Detect which cell encompasses the target text, then output its [X, Y] center coordinate. 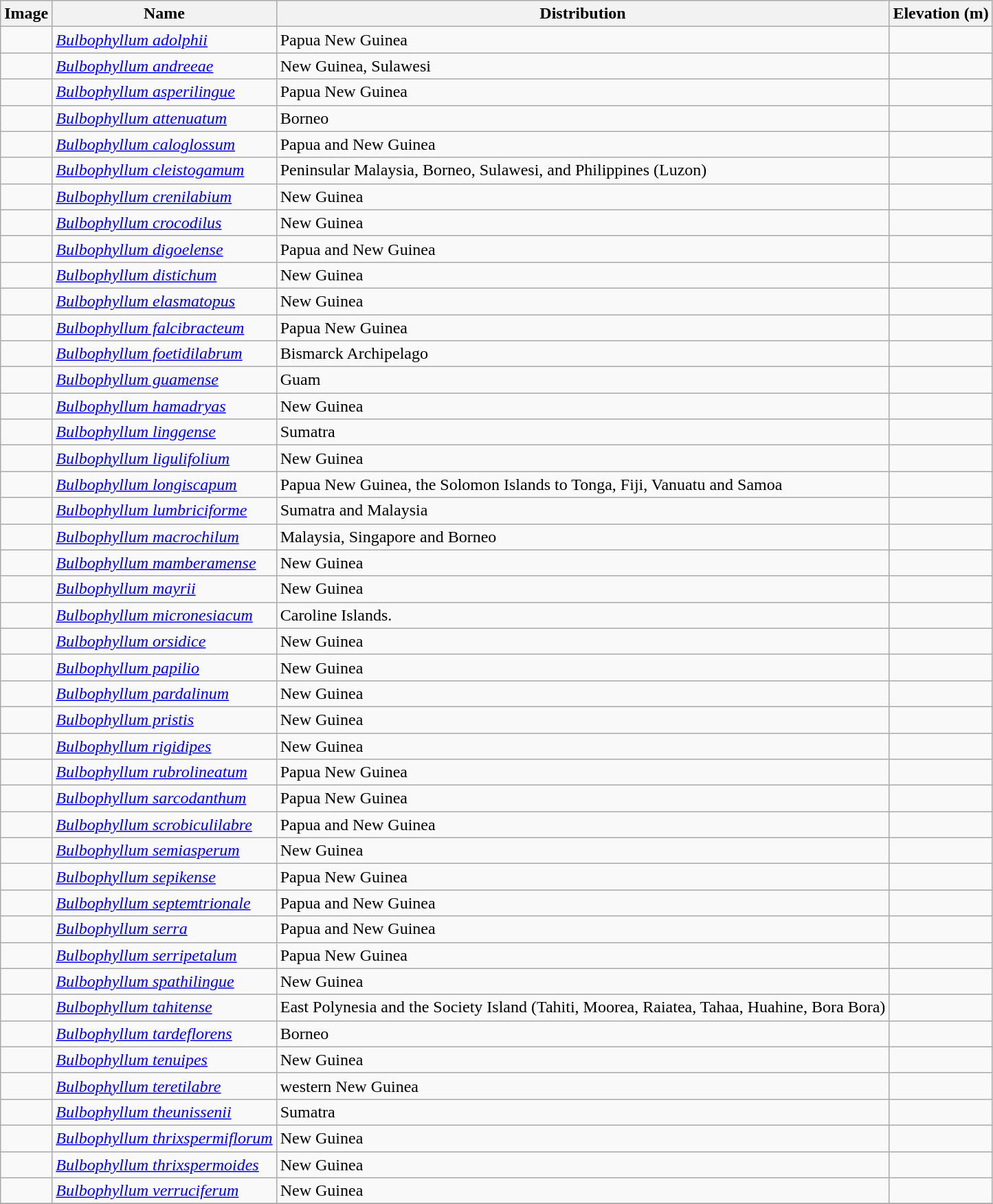
Bulbophyllum micronesiacum [164, 615]
Bulbophyllum thrixspermoides [164, 1165]
Bulbophyllum septemtrionale [164, 903]
Bulbophyllum guamense [164, 380]
Caroline Islands. [583, 615]
Name [164, 14]
Bulbophyllum falcibracteum [164, 328]
Bulbophyllum teretilabre [164, 1086]
Malaysia, Singapore and Borneo [583, 537]
Bismarck Archipelago [583, 354]
Bulbophyllum linggense [164, 432]
Bulbophyllum sarcodanthum [164, 799]
Bulbophyllum sepikense [164, 877]
New Guinea, Sulawesi [583, 66]
Bulbophyllum adolphii [164, 40]
Elevation (m) [941, 14]
Bulbophyllum serripetalum [164, 955]
East Polynesia and the Society Island (Tahiti, Moorea, Raiatea, Tahaa, Huahine, Bora Bora) [583, 1007]
Bulbophyllum mayrii [164, 589]
Bulbophyllum scrobiculilabre [164, 825]
Bulbophyllum papilio [164, 667]
Bulbophyllum lumbriciforme [164, 511]
Bulbophyllum orsidice [164, 641]
Papua New Guinea, the Solomon Islands to Tonga, Fiji, Vanuatu and Samoa [583, 484]
Bulbophyllum andreeae [164, 66]
Bulbophyllum serra [164, 929]
Sumatra and Malaysia [583, 511]
Bulbophyllum elasmatopus [164, 301]
Bulbophyllum hamadryas [164, 406]
Bulbophyllum verruciferum [164, 1191]
Bulbophyllum cleistogamum [164, 170]
Bulbophyllum attenuatum [164, 118]
Bulbophyllum foetidilabrum [164, 354]
western New Guinea [583, 1086]
Bulbophyllum pardalinum [164, 693]
Bulbophyllum thrixspermiflorum [164, 1138]
Bulbophyllum rubrolineatum [164, 772]
Bulbophyllum rigidipes [164, 746]
Bulbophyllum crocodilus [164, 223]
Bulbophyllum tenuipes [164, 1060]
Bulbophyllum spathilingue [164, 981]
Bulbophyllum distichum [164, 275]
Guam [583, 380]
Bulbophyllum caloglossum [164, 144]
Bulbophyllum pristis [164, 720]
Peninsular Malaysia, Borneo, Sulawesi, and Philippines (Luzon) [583, 170]
Bulbophyllum asperilingue [164, 92]
Bulbophyllum macrochilum [164, 537]
Bulbophyllum theunissenii [164, 1112]
Bulbophyllum longiscapum [164, 484]
Distribution [583, 14]
Bulbophyllum mamberamense [164, 563]
Bulbophyllum crenilabium [164, 197]
Bulbophyllum ligulifolium [164, 458]
Image [26, 14]
Bulbophyllum tardeflorens [164, 1034]
Bulbophyllum digoelense [164, 249]
Bulbophyllum semiasperum [164, 851]
Bulbophyllum tahitense [164, 1007]
